Locate the cell with the specified text and output its (X, Y) center coordinate. 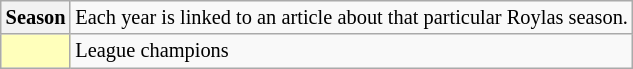
League champions (351, 51)
Each year is linked to an article about that particular Roylas season. (351, 17)
Season (36, 17)
